Pinpoint the cell where the given text exists, returning its (x, y) midpoint coordinate. 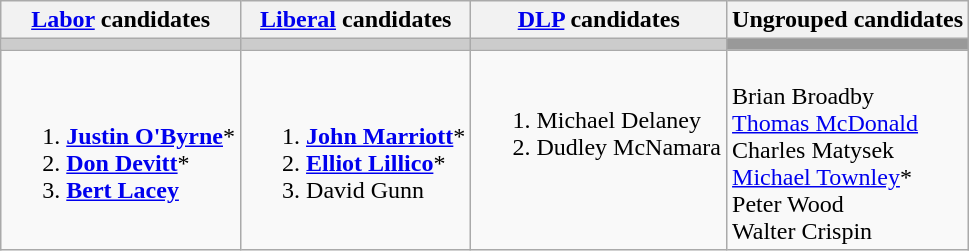
DLP candidates (599, 20)
Ungrouped candidates (848, 20)
Brian Broadby Thomas McDonald Charles Matysek Michael Townley* Peter Wood Walter Crispin (848, 150)
John Marriott*Elliot Lillico*David Gunn (356, 150)
Labor candidates (121, 20)
Liberal candidates (356, 20)
Justin O'Byrne*Don Devitt*Bert Lacey (121, 150)
Michael DelaneyDudley McNamara (599, 150)
